Scan for the cell matching the given text and deliver its [x, y] coordinate at center. 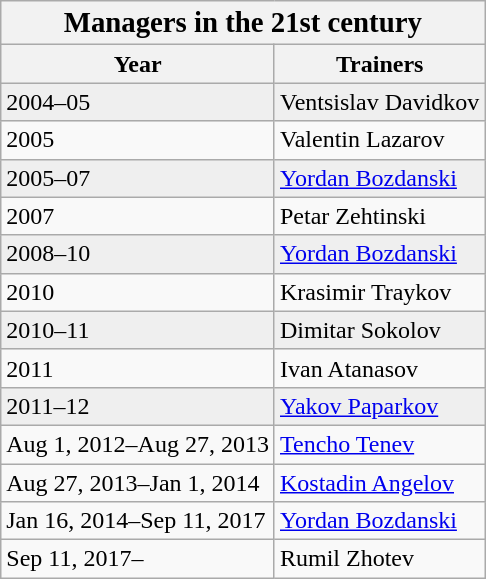
2005–07 [138, 178]
Yakov Paparkov [379, 406]
2011–12 [138, 406]
2004–05 [138, 102]
2008–10 [138, 254]
Aug 1, 2012–Aug 27, 2013 [138, 444]
2010 [138, 292]
Aug 27, 2013–Jan 1, 2014 [138, 483]
Valentin Lazarov [379, 140]
2010–11 [138, 330]
2005 [138, 140]
Year [138, 64]
Krasimir Traykov [379, 292]
Petar Zehtinski [379, 216]
Jan 16, 2014–Sep 11, 2017 [138, 521]
Ventsislav Davidkov [379, 102]
Dimitar Sokolov [379, 330]
2011 [138, 368]
Managers in the 21st century [243, 23]
Rumil Zhotev [379, 559]
2007 [138, 216]
Ivan Atanasov [379, 368]
Kostadin Angelov [379, 483]
Sep 11, 2017– [138, 559]
Trainers [379, 64]
Tencho Tenev [379, 444]
